Scan for the cell matching the given text and deliver its [x, y] coordinate at center. 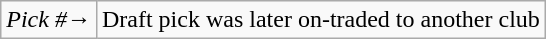
Draft pick was later on-traded to another club [320, 20]
Pick #→ [49, 20]
